Extract the (x, y) coordinate from the center of the cell holding the provided text.  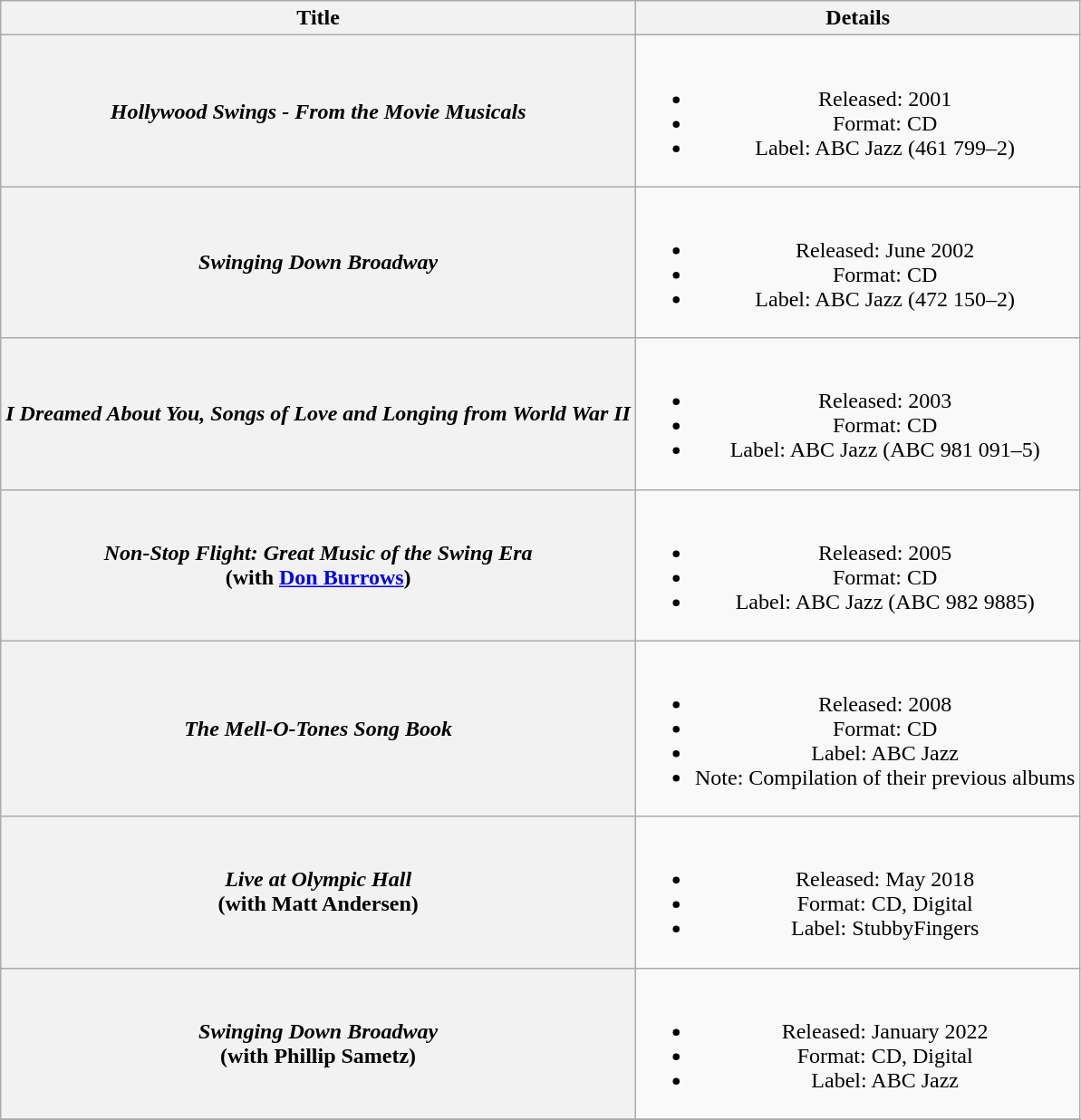
Swinging Down Broadway (319, 263)
Released: May 2018Format: CD, DigitalLabel: StubbyFingers (857, 892)
Released: 2008Format: CDLabel: ABC JazzNote: Compilation of their previous albums (857, 729)
Released: June 2002Format: CDLabel: ABC Jazz (472 150–2) (857, 263)
The Mell-O-Tones Song Book (319, 729)
Live at Olympic Hall (with Matt Andersen) (319, 892)
Released: 2003Format: CDLabel: ABC Jazz (ABC 981 091–5) (857, 413)
Released: January 2022Format: CD, DigitalLabel: ABC Jazz (857, 1044)
Title (319, 18)
Hollywood Swings - From the Movie Musicals (319, 111)
Released: 2001Format: CDLabel: ABC Jazz (461 799–2) (857, 111)
Released: 2005Format: CDLabel: ABC Jazz (ABC 982 9885) (857, 565)
Non-Stop Flight: Great Music of the Swing Era (with Don Burrows) (319, 565)
Swinging Down Broadway (with Phillip Sametz) (319, 1044)
Details (857, 18)
I Dreamed About You, Songs of Love and Longing from World War II (319, 413)
